Return [X, Y] of the center of cell containing provided text 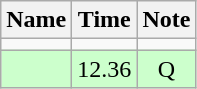
Time [104, 20]
Note [166, 20]
12.36 [104, 69]
Name [36, 20]
Q [166, 69]
